Return the [X, Y] coordinate for the center point of the cell that contains the specified text.  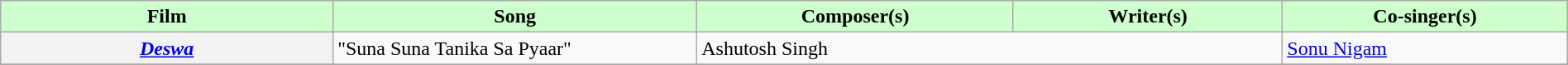
Sonu Nigam [1425, 48]
Co-singer(s) [1425, 17]
Song [515, 17]
Film [167, 17]
Composer(s) [855, 17]
"Suna Suna Tanika Sa Pyaar" [515, 48]
Ashutosh Singh [990, 48]
Deswa [167, 48]
Writer(s) [1148, 17]
